Output the [x, y] coordinate of the center of the cell containing the given text.  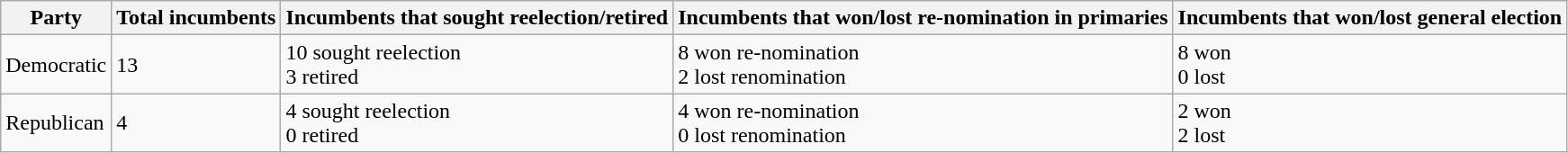
8 won0 lost [1370, 65]
Incumbents that won/lost general election [1370, 18]
Party [56, 18]
4 [196, 122]
Incumbents that sought reelection/retired [477, 18]
Democratic [56, 65]
10 sought reelection3 retired [477, 65]
4 won re-nomination0 lost renomination [924, 122]
4 sought reelection0 retired [477, 122]
Total incumbents [196, 18]
Republican [56, 122]
8 won re-nomination2 lost renomination [924, 65]
13 [196, 65]
Incumbents that won/lost re-nomination in primaries [924, 18]
2 won2 lost [1370, 122]
